Extract the [X, Y] coordinate from the center of the cell holding the provided text.  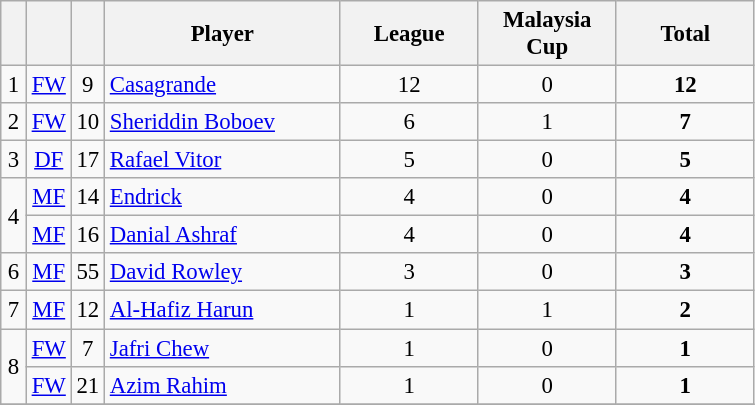
17 [88, 160]
Malaysia Cup [547, 34]
14 [88, 197]
55 [88, 273]
DF [48, 160]
League [409, 34]
21 [88, 385]
Endrick [222, 197]
Casagrande [222, 85]
Total [685, 34]
Player [222, 34]
Azim Rahim [222, 385]
Danial Ashraf [222, 235]
Rafael Vitor [222, 160]
16 [88, 235]
9 [88, 85]
10 [88, 122]
Jafri Chew [222, 348]
David Rowley [222, 273]
Al-Hafiz Harun [222, 310]
Sheriddin Boboev [222, 122]
8 [14, 366]
